Identify which cell holds the provided text, then report its [X, Y] central coordinate. 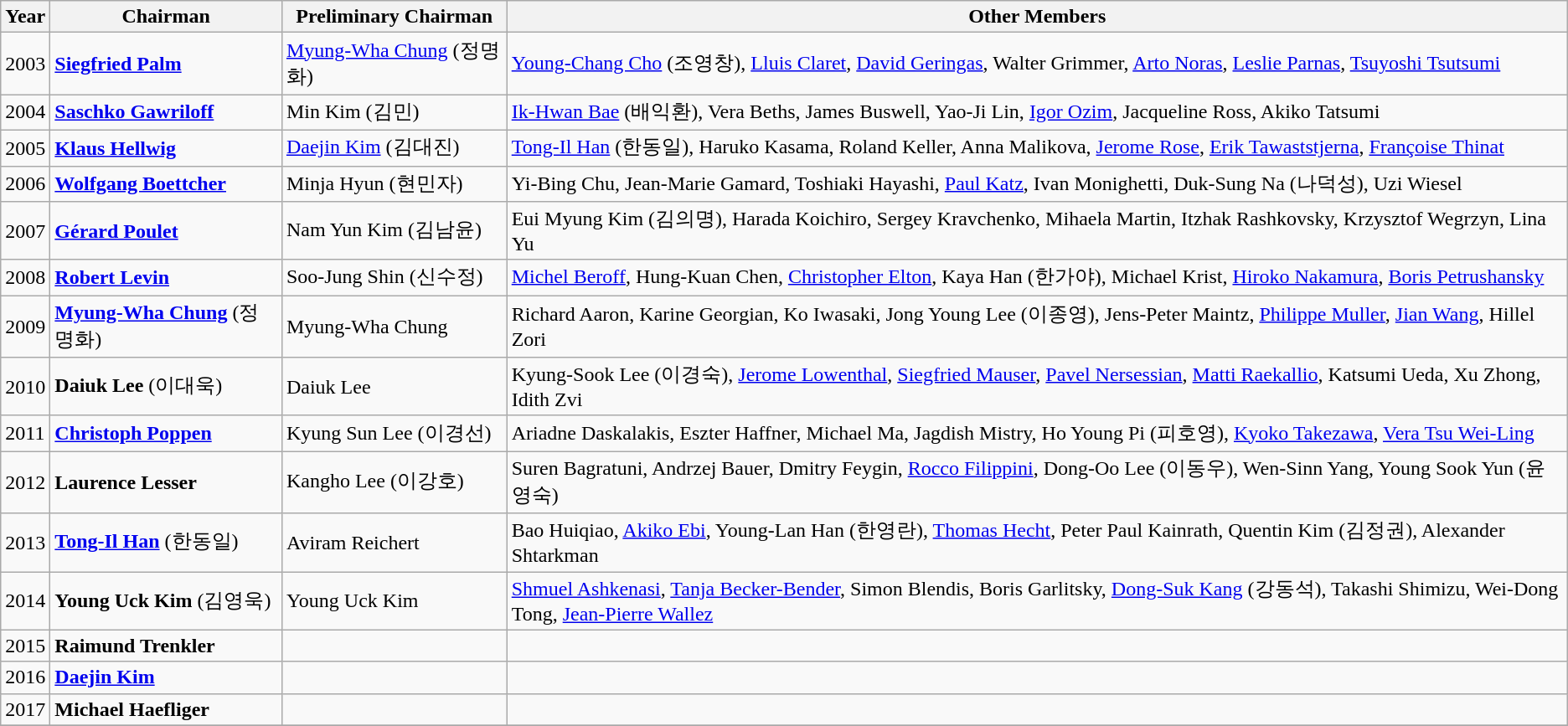
2003 [25, 64]
2016 [25, 677]
Minja Hyun (현민자) [394, 184]
Robert Levin [166, 278]
Ik-Hwan Bae (배익환), Vera Beths, James Buswell, Yao-Ji Lin, Igor Ozim, Jacqueline Ross, Akiko Tatsumi [1037, 112]
2010 [25, 387]
Tong-Il Han (한동일), Haruko Kasama, Roland Keller, Anna Malikova, Jerome Rose, Erik Tawaststjerna, Françoise Thinat [1037, 147]
Young Uck Kim (김영욱) [166, 600]
Daiuk Lee (이대욱) [166, 387]
Tong-Il Han (한동일) [166, 543]
Christoph Poppen [166, 434]
Yi-Bing Chu, Jean-Marie Gamard, Toshiaki Hayashi, Paul Katz, Ivan Monighetti, Duk-Sung Na (나덕성), Uzi Wiesel [1037, 184]
2008 [25, 278]
2015 [25, 646]
Min Kim (김민) [394, 112]
Young Uck Kim [394, 600]
Klaus Hellwig [166, 147]
Young-Chang Cho (조영창), Lluis Claret, David Geringas, Walter Grimmer, Arto Noras, Leslie Parnas, Tsuyoshi Tsutsumi [1037, 64]
Wolfgang Boettcher [166, 184]
2005 [25, 147]
2012 [25, 482]
Suren Bagratuni, Andrzej Bauer, Dmitry Feygin, Rocco Filippini, Dong-Oo Lee (이동우), Wen-Sinn Yang, Young Sook Yun (윤영숙) [1037, 482]
Michel Beroff, Hung-Kuan Chen, Christopher Elton, Kaya Han (한가야), Michael Krist, Hiroko Nakamura, Boris Petrushansky [1037, 278]
Siegfried Palm [166, 64]
Bao Huiqiao, Akiko Ebi, Young-Lan Han (한영란), Thomas Hecht, Peter Paul Kainrath, Quentin Kim (김정권), Alexander Shtarkman [1037, 543]
Shmuel Ashkenasi, Tanja Becker-Bender, Simon Blendis, Boris Garlitsky, Dong-Suk Kang (강동석), Takashi Shimizu, Wei-Dong Tong, Jean-Pierre Wallez [1037, 600]
Other Members [1037, 17]
2013 [25, 543]
Saschko Gawriloff [166, 112]
2007 [25, 231]
Eui Myung Kim (김의명), Harada Koichiro, Sergey Kravchenko, Mihaela Martin, Itzhak Rashkovsky, Krzysztof Wegrzyn, Lina Yu [1037, 231]
Laurence Lesser [166, 482]
Michael Haefliger [166, 709]
Daiuk Lee [394, 387]
Richard Aaron, Karine Georgian, Ko Iwasaki, Jong Young Lee (이종영), Jens-Peter Maintz, Philippe Muller, Jian Wang, Hillel Zori [1037, 327]
Year [25, 17]
2011 [25, 434]
Raimund Trenkler [166, 646]
Myung-Wha Chung [394, 327]
2014 [25, 600]
2017 [25, 709]
Kyung Sun Lee (이경선) [394, 434]
Soo-Jung Shin (신수정) [394, 278]
Gérard Poulet [166, 231]
Preliminary Chairman [394, 17]
Ariadne Daskalakis, Eszter Haffner, Michael Ma, Jagdish Mistry, Ho Young Pi (피호영), Kyoko Takezawa, Vera Tsu Wei-Ling [1037, 434]
Daejin Kim [166, 677]
Kangho Lee (이강호) [394, 482]
2009 [25, 327]
Kyung-Sook Lee (이경숙), Jerome Lowenthal, Siegfried Mauser, Pavel Nersessian, Matti Raekallio, Katsumi Ueda, Xu Zhong, Idith Zvi [1037, 387]
Chairman [166, 17]
Nam Yun Kim (김남윤) [394, 231]
Aviram Reichert [394, 543]
2004 [25, 112]
Daejin Kim (김대진) [394, 147]
2006 [25, 184]
